Provide the [X, Y] coordinate of the cell's center where the given text is located.  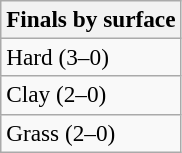
Grass (2–0) [91, 133]
Clay (2–0) [91, 95]
Hard (3–0) [91, 57]
Finals by surface [91, 19]
